Find where the given text appears and provide that cell's center as [x, y] coordinate. 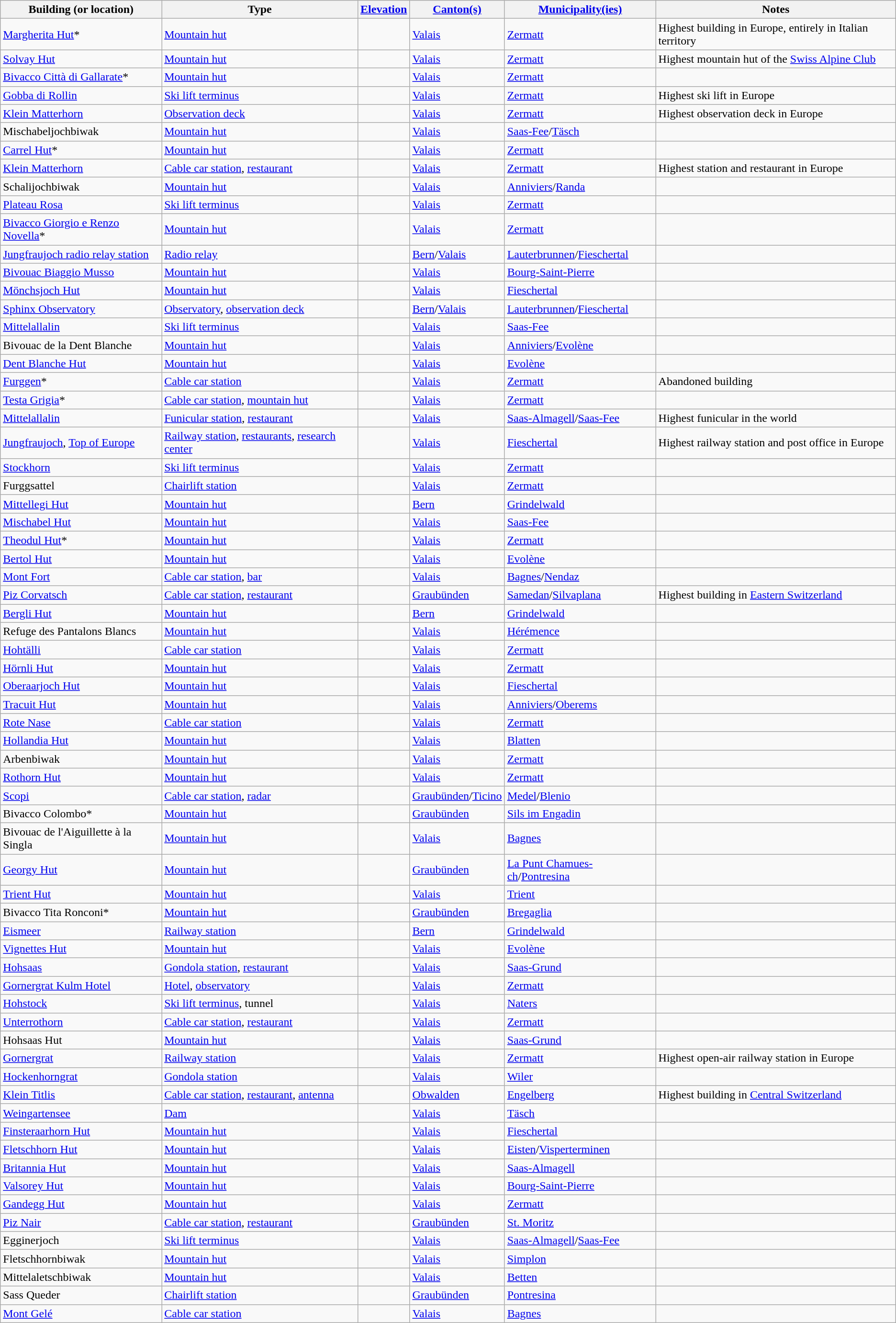
Mont Fort [81, 577]
Finsteraarhorn Hut [81, 1131]
Weingartensee [81, 1113]
Highest railway station and post office in Europe [775, 442]
Mittelaletschbiwak [81, 1277]
Täsch [580, 1113]
Valsorey Hut [81, 1186]
Hérémence [580, 632]
Tracuit Hut [81, 704]
Hohtälli [81, 650]
Bivouac Biaggio Musso [81, 272]
Klein Titlis [81, 1095]
Bregaglia [580, 913]
Bagnes/Nendaz [580, 577]
Fletschhorn Hut [81, 1149]
Furggsattel [81, 486]
Hollandia Hut [81, 741]
Mittellegi Hut [81, 504]
Gondola station, restaurant [260, 967]
St. Moritz [580, 1222]
Abandoned building [775, 382]
Gandegg Hut [81, 1204]
Testa Grigia* [81, 400]
Anniviers/Evolène [580, 345]
Notes [775, 10]
Elevation [384, 10]
Bivacco Città di Gallarate* [81, 77]
Vignettes Hut [81, 949]
Type [260, 10]
Gobba di Rollin [81, 95]
Dam [260, 1113]
Naters [580, 1004]
Anniviers/Randa [580, 186]
Bivouac de l'Aiguillette à la Singla [81, 838]
Piz Corvatsch [81, 595]
Bivacco Tita Ronconi* [81, 913]
Hockenhorngrat [81, 1076]
Highest open-air railway station in Europe [775, 1058]
Furggen* [81, 382]
Sass Queder [81, 1295]
Anniviers/Oberems [580, 704]
Highest mountain hut of the Swiss Alpine Club [775, 59]
Pontresina [580, 1295]
Rote Nase [81, 723]
Unterrothorn [81, 1022]
Obwalden [457, 1095]
Bertol Hut [81, 559]
Mönchsjoch Hut [81, 291]
Gornergrat Kulm Hotel [81, 985]
Gornergrat [81, 1058]
Trient Hut [81, 894]
Theodul Hut* [81, 540]
Jungfraujoch radio relay station [81, 254]
Egginerjoch [81, 1241]
Engelberg [580, 1095]
Funicular station, restaurant [260, 418]
Wiler [580, 1076]
Highest funicular in the world [775, 418]
Bivacco Giorgio e Renzo Novella* [81, 229]
Oberaarjoch Hut [81, 686]
Mischabeljochbiwak [81, 132]
Hörnli Hut [81, 668]
Mischabel Hut [81, 522]
Railway station, restaurants, research center [260, 442]
Municipality(ies) [580, 10]
Canton(s) [457, 10]
Gondola station [260, 1076]
Saas-Almagell [580, 1168]
Simplon [580, 1259]
Medel/Blenio [580, 795]
Sphinx Observatory [81, 309]
Stockhorn [81, 467]
Samedan/Silvaplana [580, 595]
Scopi [81, 795]
Solvay Hut [81, 59]
Refuge des Pantalons Blancs [81, 632]
Highest building in Europe, entirely in Italian territory [775, 34]
Britannia Hut [81, 1168]
Sils im Engadin [580, 814]
Carrel Hut* [81, 150]
Eisten/Visperterminen [580, 1149]
Betten [580, 1277]
Graubünden/Ticino [457, 795]
Bivouac de la Dent Blanche [81, 345]
Margherita Hut* [81, 34]
Dent Blanche Hut [81, 363]
Building (or location) [81, 10]
Plateau Rosa [81, 204]
Hohsaas Hut [81, 1040]
Cable car station, restaurant, antenna [260, 1095]
La Punt Chamues-ch/Pontresina [580, 870]
Rothorn Hut [81, 777]
Bergli Hut [81, 613]
Highest ski lift in Europe [775, 95]
Highest building in Eastern Switzerland [775, 595]
Cable car station, mountain hut [260, 400]
Hotel, observatory [260, 985]
Cable car station, radar [260, 795]
Cable car station, bar [260, 577]
Saas-Fee/Täsch [580, 132]
Ski lift terminus, tunnel [260, 1004]
Fletschhornbiwak [81, 1259]
Blatten [580, 741]
Hohsaas [81, 967]
Highest station and restaurant in Europe [775, 168]
Arbenbiwak [81, 759]
Observation deck [260, 113]
Hohstock [81, 1004]
Piz Nair [81, 1222]
Trient [580, 894]
Radio relay [260, 254]
Mont Gelé [81, 1313]
Jungfraujoch, Top of Europe [81, 442]
Georgy Hut [81, 870]
Observatory, observation deck [260, 309]
Highest observation deck in Europe [775, 113]
Bivacco Colombo* [81, 814]
Highest building in Central Switzerland [775, 1095]
Eismeer [81, 931]
Schalijochbiwak [81, 186]
